Return the [X, Y] coordinate for the center point of the cell that contains the specified text.  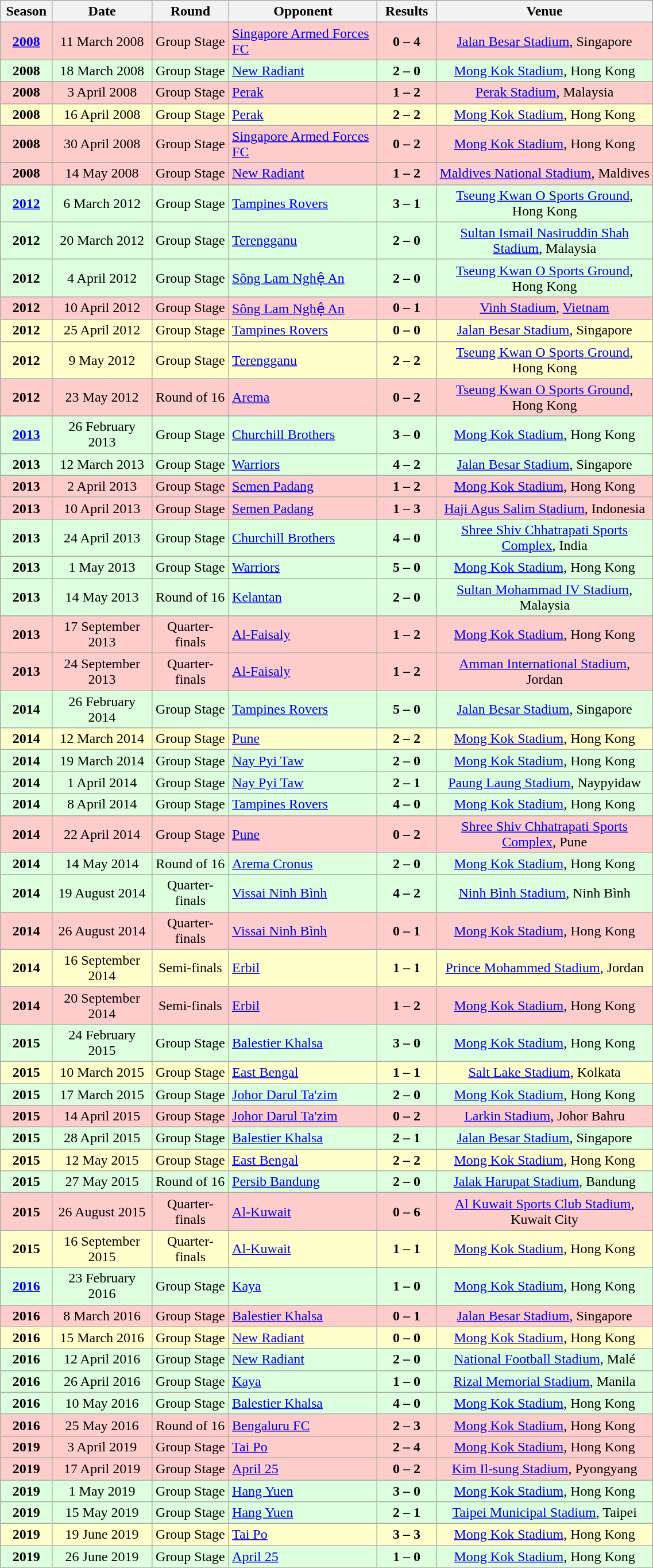
Rizal Memorial Stadium, Manila [544, 1381]
26 June 2019 [102, 1557]
8 March 2016 [102, 1316]
11 March 2008 [102, 41]
17 September 2013 [102, 634]
18 March 2008 [102, 71]
1 May 2019 [102, 1491]
Haji Agus Salim Stadium, Indonesia [544, 508]
14 May 2014 [102, 864]
Ninh Bình Stadium, Ninh Bình [544, 893]
16 September 2014 [102, 968]
20 March 2012 [102, 240]
27 May 2015 [102, 1182]
National Football Stadium, Malé [544, 1359]
24 February 2015 [102, 1042]
Arema Cronus [303, 864]
3 – 3 [407, 1535]
24 April 2013 [102, 538]
Results [407, 11]
19 March 2014 [102, 761]
Vinh Stadium, Vietnam [544, 308]
Kim Il-sung Stadium, Pyongyang [544, 1469]
Season [26, 11]
Opponent [303, 11]
2 – 3 [407, 1425]
0 – 4 [407, 41]
Prince Mohammed Stadium, Jordan [544, 968]
14 April 2015 [102, 1116]
17 April 2019 [102, 1469]
23 February 2016 [102, 1286]
25 May 2016 [102, 1425]
15 March 2016 [102, 1338]
26 February 2013 [102, 434]
4 April 2012 [102, 278]
10 March 2015 [102, 1072]
20 September 2014 [102, 1005]
Kelantan [303, 596]
22 April 2014 [102, 834]
Date [102, 11]
2 April 2013 [102, 486]
Persib Bandung [303, 1182]
Jalak Harupat Stadium, Bandung [544, 1182]
30 April 2008 [102, 144]
3 April 2008 [102, 93]
Perak Stadium, Malaysia [544, 93]
26 August 2015 [102, 1211]
Venue [544, 11]
2 – 4 [407, 1447]
19 June 2019 [102, 1535]
Paung Laung Stadium, Naypyidaw [544, 783]
Sultan Mohammad IV Stadium, Malaysia [544, 596]
26 August 2014 [102, 931]
10 May 2016 [102, 1403]
3 – 1 [407, 203]
Taipei Municipal Stadium, Taipei [544, 1513]
3 April 2019 [102, 1447]
1 – 3 [407, 508]
12 March 2013 [102, 464]
23 May 2012 [102, 398]
6 March 2012 [102, 203]
8 April 2014 [102, 804]
Amman International Stadium, Jordan [544, 672]
12 May 2015 [102, 1160]
25 April 2012 [102, 330]
19 August 2014 [102, 893]
24 September 2013 [102, 672]
Maldives National Stadium, Maldives [544, 174]
12 April 2016 [102, 1359]
Shree Shiv Chhatrapati Sports Complex, Pune [544, 834]
14 May 2013 [102, 596]
Al Kuwait Sports Club Stadium, Kuwait City [544, 1211]
14 May 2008 [102, 174]
Salt Lake Stadium, Kolkata [544, 1072]
Bengaluru FC [303, 1425]
1 May 2013 [102, 567]
1 April 2014 [102, 783]
16 September 2015 [102, 1249]
0 – 6 [407, 1211]
28 April 2015 [102, 1138]
Larkin Stadium, Johor Bahru [544, 1116]
9 May 2012 [102, 360]
17 March 2015 [102, 1095]
Round [190, 11]
Sultan Ismail Nasiruddin Shah Stadium, Malaysia [544, 240]
10 April 2013 [102, 508]
26 April 2016 [102, 1381]
10 April 2012 [102, 308]
Arema [303, 398]
12 March 2014 [102, 739]
Shree Shiv Chhatrapati Sports Complex, India [544, 538]
15 May 2019 [102, 1513]
16 April 2008 [102, 114]
26 February 2014 [102, 709]
